Find where the given text appears and provide that cell's center as [x, y] coordinate. 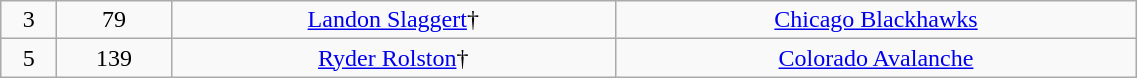
3 [29, 20]
79 [114, 20]
139 [114, 58]
5 [29, 58]
Chicago Blackhawks [876, 20]
Ryder Rolston† [393, 58]
Colorado Avalanche [876, 58]
Landon Slaggert† [393, 20]
